Return (x, y) of the center of cell containing provided text 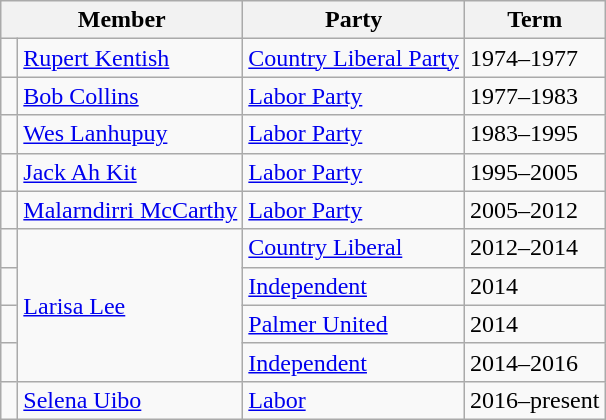
1983–1995 (535, 134)
Jack Ah Kit (130, 172)
Bob Collins (130, 96)
Selena Uibo (130, 400)
2016–present (535, 400)
Labor (354, 400)
Member (122, 20)
1977–1983 (535, 96)
Country Liberal (354, 248)
1974–1977 (535, 58)
2012–2014 (535, 248)
Term (535, 20)
Party (354, 20)
2005–2012 (535, 210)
Palmer United (354, 324)
1995–2005 (535, 172)
Malarndirri McCarthy (130, 210)
Country Liberal Party (354, 58)
Rupert Kentish (130, 58)
Larisa Lee (130, 305)
Wes Lanhupuy (130, 134)
2014–2016 (535, 362)
